Capture the cell that displays the provided text and extract its (X, Y) central coordinate. 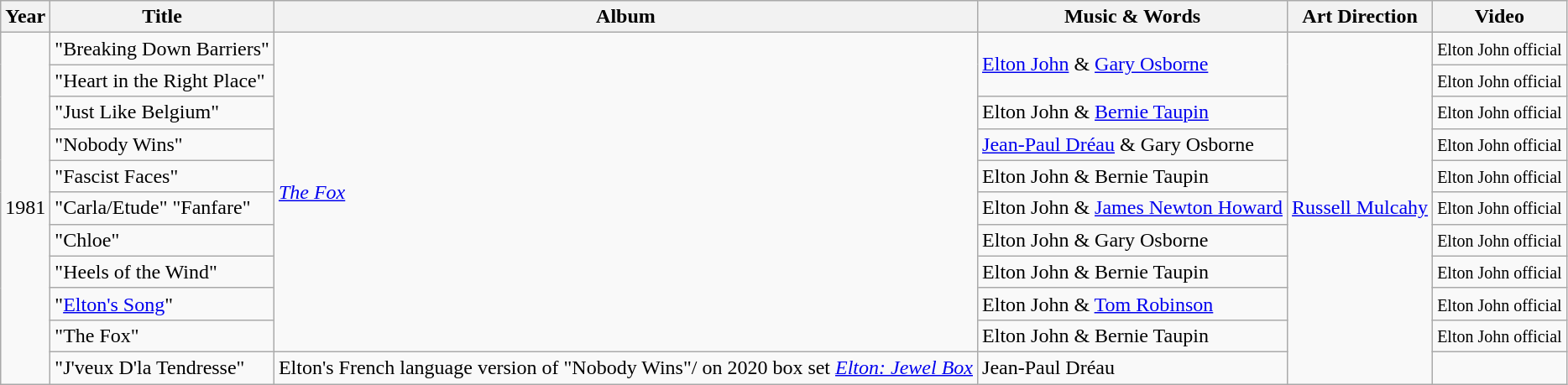
Album (625, 17)
Jean-Paul Dréau (1133, 367)
"Breaking Down Barriers" (163, 49)
"Just Like Belgium" (163, 112)
Music & Words (1133, 17)
"J'veux D'la Tendresse" (163, 367)
1981 (25, 208)
"Fascist Faces" (163, 176)
Elton's French language version of "Nobody Wins"/ on 2020 box set Elton: Jewel Box (625, 367)
Elton John & Tom Robinson (1133, 304)
"Carla/Etude" "Fanfare" (163, 208)
"Heels of the Wind" (163, 272)
Art Direction (1360, 17)
Russell Mulcahy (1360, 208)
Title (163, 17)
Year (25, 17)
"Chloe" (163, 240)
The Fox (625, 193)
Elton John & James Newton Howard (1133, 208)
Video (1500, 17)
Jean-Paul Dréau & Gary Osborne (1133, 144)
"Elton's Song" (163, 304)
"Heart in the Right Place" (163, 81)
"The Fox" (163, 336)
"Nobody Wins" (163, 144)
